Pinpoint the cell where the given text exists, returning its [x, y] midpoint coordinate. 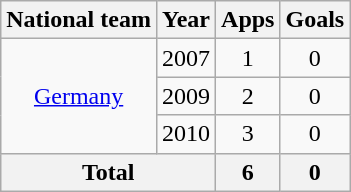
Goals [315, 20]
Germany [79, 96]
2 [248, 96]
Total [108, 172]
6 [248, 172]
Apps [248, 20]
1 [248, 58]
Year [186, 20]
2010 [186, 134]
3 [248, 134]
2009 [186, 96]
National team [79, 20]
2007 [186, 58]
